Pinpoint the cell where the given text exists, returning its (x, y) midpoint coordinate. 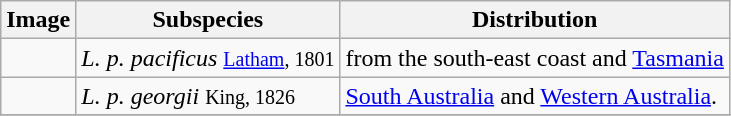
South Australia and Western Australia. (535, 96)
L. p. pacificus Latham, 1801 (208, 58)
Subspecies (208, 20)
Image (38, 20)
Distribution (535, 20)
from the south-east coast and Tasmania (535, 58)
L. p. georgii King, 1826 (208, 96)
